Capture the cell that displays the provided text and extract its (x, y) central coordinate. 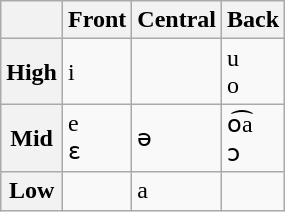
Central (177, 20)
High (32, 72)
uo (254, 72)
Low (32, 191)
i (98, 72)
a (177, 191)
eɛ (98, 138)
Front (98, 20)
ə (177, 138)
o͡aɔ (254, 138)
Mid (32, 138)
Back (254, 20)
